Scan for the cell matching the given text and deliver its (x, y) coordinate at center. 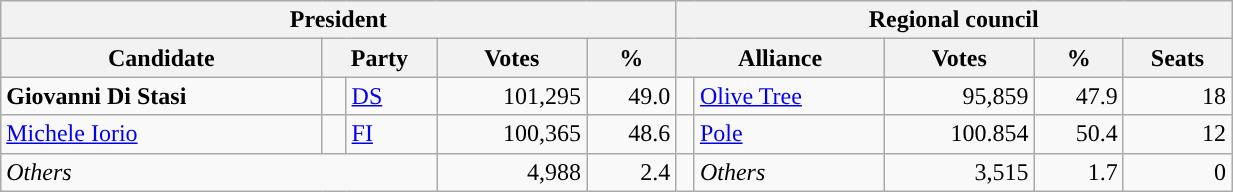
Giovanni Di Stasi (162, 96)
12 (1177, 134)
3,515 (959, 172)
Candidate (162, 58)
President (338, 20)
95,859 (959, 96)
Seats (1177, 58)
Michele Iorio (162, 134)
Pole (789, 134)
101,295 (512, 96)
Party (380, 58)
100.854 (959, 134)
49.0 (632, 96)
1.7 (1078, 172)
4,988 (512, 172)
DS (392, 96)
Alliance (780, 58)
47.9 (1078, 96)
50.4 (1078, 134)
48.6 (632, 134)
Olive Tree (789, 96)
0 (1177, 172)
18 (1177, 96)
Regional council (954, 20)
FI (392, 134)
100,365 (512, 134)
2.4 (632, 172)
